From the cell containing the given text, extract its center point as (X, Y) coordinate. 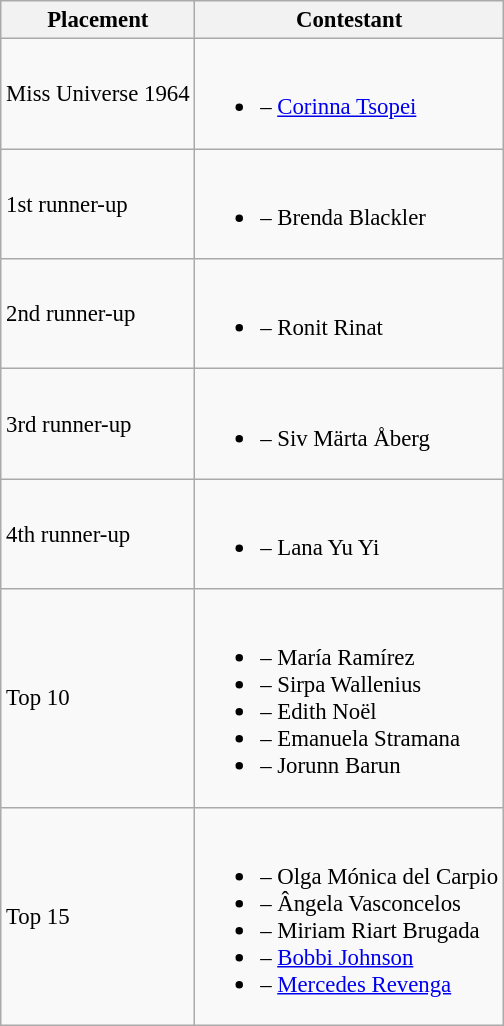
Contestant (349, 20)
– Corinna Tsopei (349, 94)
Miss Universe 1964 (98, 94)
4th runner-up (98, 534)
– Brenda Blackler (349, 204)
– María Ramírez – Sirpa Wallenius – Edith Noël – Emanuela Stramana – Jorunn Barun (349, 698)
Placement (98, 20)
3rd runner-up (98, 424)
Top 15 (98, 916)
– Siv Märta Åberg (349, 424)
2nd runner-up (98, 314)
Top 10 (98, 698)
– Olga Mónica del Carpio – Ângela Vasconcelos – Miriam Riart Brugada – Bobbi Johnson – Mercedes Revenga (349, 916)
1st runner-up (98, 204)
– Ronit Rinat (349, 314)
– Lana Yu Yi (349, 534)
